Capture the cell that displays the provided text and extract its (X, Y) central coordinate. 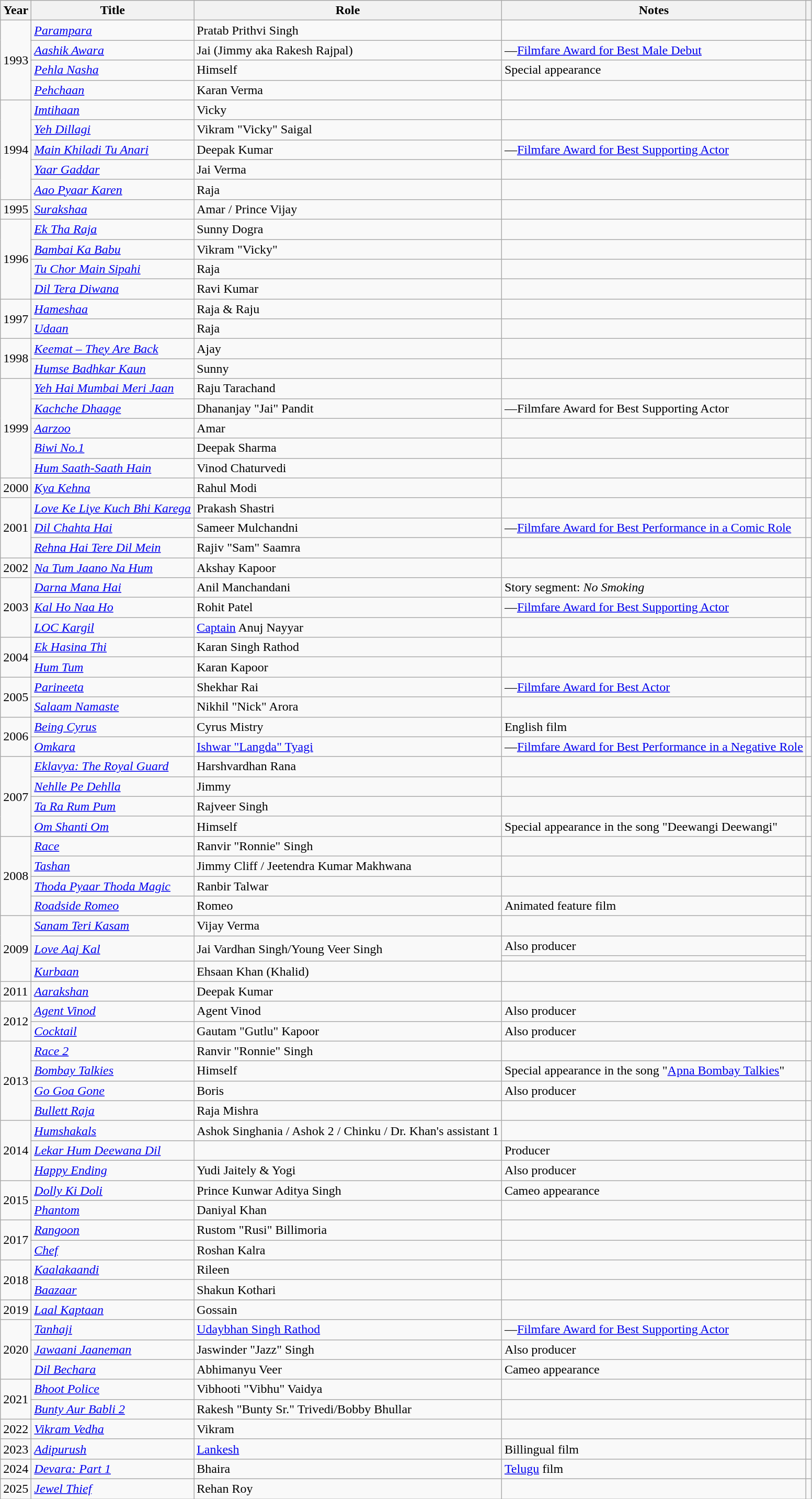
Ishwar "Langda" Tyagi (348, 747)
Vikram "Vicky" (348, 249)
Rehna Hai Tere Dil Mein (113, 547)
—Filmfare Award for Best Performance in a Negative Role (654, 747)
Akshay Kapoor (348, 567)
Bullett Raja (113, 1111)
Vikram "Vicky" Saigal (348, 130)
Bhaira (348, 1469)
English film (654, 727)
Notes (654, 10)
Jimmy Cliff / Jeetendra Kumar Makhwana (348, 866)
Prince Kunwar Aditya Singh (348, 1191)
Bunty Aur Babli 2 (113, 1409)
Ek Hasina Thi (113, 647)
Roadside Romeo (113, 906)
Adipurush (113, 1449)
Role (348, 10)
Special appearance (654, 70)
Devara: Part 1 (113, 1469)
Producer (654, 1150)
Karan Singh Rathod (348, 647)
Amar (348, 428)
Aashik Awara (113, 50)
Yeh Hai Mumbai Meri Jaan (113, 388)
2007 (16, 796)
Nehlle Pe Dehlla (113, 786)
Gautam "Gutlu" Kapoor (348, 1031)
Parineeta (113, 687)
Ranbir Talwar (348, 886)
Vinod Chaturvedi (348, 468)
LOC Kargil (113, 627)
Tashan (113, 866)
Imtihaan (113, 110)
Humse Badhkar Kaun (113, 369)
Phantom (113, 1210)
Udaan (113, 329)
2013 (16, 1081)
2008 (16, 876)
Shekhar Rai (348, 687)
Surakshaa (113, 209)
2020 (16, 1349)
Bombay Talkies (113, 1071)
Ek Tha Raja (113, 229)
Daniyal Khan (348, 1210)
Vijay Verma (348, 926)
Pehchaan (113, 90)
Jaswinder "Jazz" Singh (348, 1349)
Tanhaji (113, 1330)
Love Aaj Kal (113, 948)
Kya Kehna (113, 488)
2004 (16, 657)
Nikhil "Nick" Arora (348, 707)
Kurbaan (113, 971)
Biwi No.1 (113, 448)
Sunny Dogra (348, 229)
2014 (16, 1150)
Hum Tum (113, 667)
Rakesh "Bunty Sr." Trivedi/Bobby Bhullar (348, 1409)
Vikram (348, 1429)
Year (16, 10)
Special appearance in the song "Apna Bombay Talkies" (654, 1071)
Ta Ra Rum Pum (113, 806)
Rahul Modi (348, 488)
2001 (16, 528)
Rangoon (113, 1230)
Rileen (348, 1270)
2015 (16, 1200)
Ajay (348, 349)
Keemat – They Are Back (113, 349)
Omkara (113, 747)
Pratab Prithvi Singh (348, 30)
Vikram Vedha (113, 1429)
Rustom "Rusi" Billimoria (348, 1230)
Billingual film (654, 1449)
Abhimanyu Veer (348, 1369)
Bhoot Police (113, 1389)
Baazaar (113, 1290)
Jimmy (348, 786)
Aarakshan (113, 991)
1998 (16, 359)
Udaybhan Singh Rathod (348, 1330)
Anil Manchandani (348, 588)
Happy Ending (113, 1170)
Love Ke Liye Kuch Bhi Karega (113, 508)
Special appearance in the song "Deewangi Deewangi" (654, 826)
Amar / Prince Vijay (348, 209)
1996 (16, 259)
Ashok Singhania / Ashok 2 / Chinku / Dr. Khan's assistant 1 (348, 1130)
Ravi Kumar (348, 289)
Prakash Shastri (348, 508)
2019 (16, 1310)
Jai Verma (348, 169)
2011 (16, 991)
1995 (16, 209)
Jai (Jimmy aka Rakesh Rajpal) (348, 50)
2023 (16, 1449)
Hum Saath-Saath Hain (113, 468)
Jai Vardhan Singh/Young Veer Singh (348, 948)
Humshakals (113, 1130)
Dil Chahta Hai (113, 528)
2021 (16, 1399)
—Filmfare Award for Best Performance in a Comic Role (654, 528)
Sanam Teri Kasam (113, 926)
Dil Tera Diwana (113, 289)
2005 (16, 697)
Bambai Ka Babu (113, 249)
Dil Bechara (113, 1369)
Dhananjay "Jai" Pandit (348, 408)
Salaam Namaste (113, 707)
Rehan Roy (348, 1489)
Sameer Mulchandni (348, 528)
—Filmfare Award for Best Actor (654, 687)
Being Cyrus (113, 727)
Aarzoo (113, 428)
Chef (113, 1250)
Na Tum Jaano Na Hum (113, 567)
Telugu film (654, 1469)
Tu Chor Main Sipahi (113, 269)
2012 (16, 1021)
Darna Mana Hai (113, 588)
Yeh Dillagi (113, 130)
1997 (16, 319)
2017 (16, 1240)
Lankesh (348, 1449)
Race (113, 846)
Animated feature film (654, 906)
Rohit Patel (348, 608)
2009 (16, 948)
Lekar Hum Deewana Dil (113, 1150)
Deepak Sharma (348, 448)
2002 (16, 567)
Pehla Nasha (113, 70)
Om Shanti Om (113, 826)
Gossain (348, 1310)
Dolly Ki Doli (113, 1191)
Rajveer Singh (348, 806)
Shakun Kothari (348, 1290)
Raja & Raju (348, 309)
Kaalakaandi (113, 1270)
Cocktail (113, 1031)
1993 (16, 60)
Yudi Jaitely & Yogi (348, 1170)
Harshvardhan Rana (348, 766)
Race 2 (113, 1051)
Parampara (113, 30)
Laal Kaptaan (113, 1310)
Jewel Thief (113, 1489)
Title (113, 10)
2025 (16, 1489)
Cyrus Mistry (348, 727)
Hameshaa (113, 309)
Karan Verma (348, 90)
2006 (16, 737)
2003 (16, 608)
1994 (16, 150)
Sunny (348, 369)
Roshan Kalra (348, 1250)
Raju Tarachand (348, 388)
Thoda Pyaar Thoda Magic (113, 886)
Romeo (348, 906)
Ehsaan Khan (Khalid) (348, 971)
Boris (348, 1091)
2024 (16, 1469)
Rajiv "Sam" Saamra (348, 547)
1999 (16, 428)
Yaar Gaddar (113, 169)
—Filmfare Award for Best Male Debut (654, 50)
Kal Ho Naa Ho (113, 608)
2000 (16, 488)
Eklavya: The Royal Guard (113, 766)
Vibhooti "Vibhu" Vaidya (348, 1389)
Vicky (348, 110)
Aao Pyaar Karen (113, 189)
Story segment: No Smoking (654, 588)
Raja Mishra (348, 1111)
Kachche Dhaage (113, 408)
Karan Kapoor (348, 667)
Go Goa Gone (113, 1091)
2018 (16, 1280)
Jawaani Jaaneman (113, 1349)
Main Khiladi Tu Anari (113, 150)
Captain Anuj Nayyar (348, 627)
2022 (16, 1429)
